Capture the cell that displays the provided text and extract its (x, y) central coordinate. 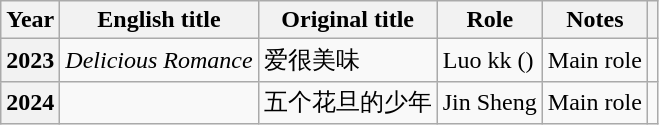
Delicious Romance (159, 60)
Year (30, 20)
Luo kk () (490, 60)
English title (159, 20)
爱很美味 (348, 60)
2023 (30, 60)
Notes (594, 20)
2024 (30, 102)
Role (490, 20)
五个花旦的少年 (348, 102)
Original title (348, 20)
Jin Sheng (490, 102)
